Return the (X, Y) coordinate for the center point of the cell that contains the specified text.  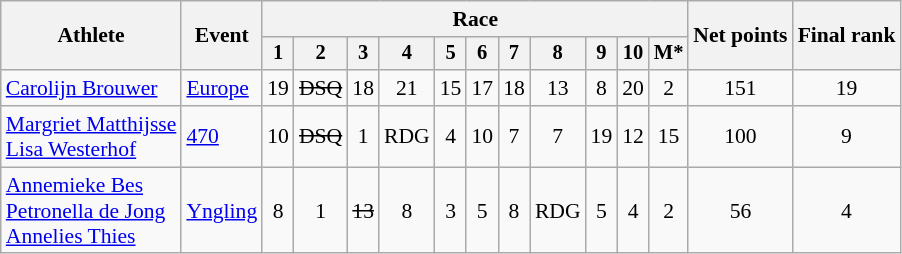
6 (482, 54)
Margriet MatthijsseLisa Westerhof (92, 136)
Athlete (92, 36)
Europe (222, 88)
470 (222, 136)
Net points (740, 36)
Annemieke BesPetronella de JongAnnelies Thies (92, 210)
21 (407, 88)
Yngling (222, 210)
Carolijn Brouwer (92, 88)
Final rank (847, 36)
17 (482, 88)
12 (633, 136)
151 (740, 88)
20 (633, 88)
100 (740, 136)
M* (668, 54)
Race (475, 19)
Event (222, 36)
56 (740, 210)
